Return the (x, y) coordinate for the center point of the cell that contains the specified text.  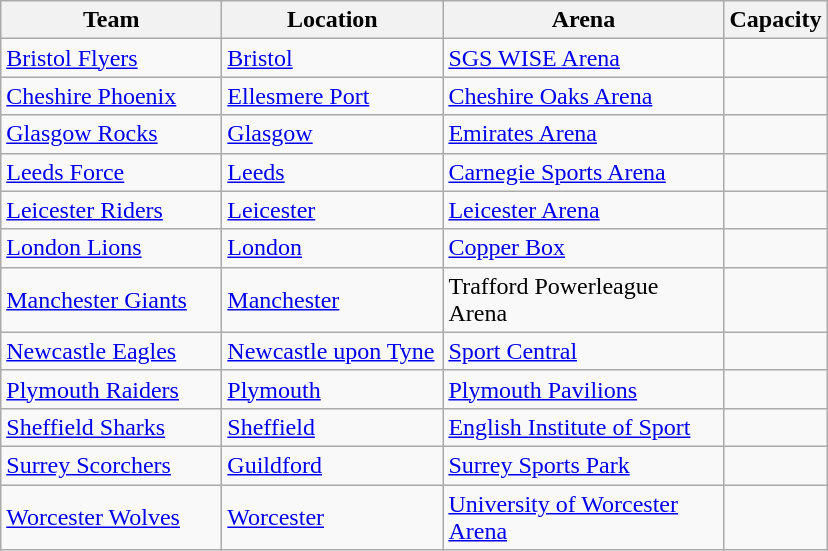
Manchester (332, 300)
Leeds Force (112, 172)
Guildford (332, 465)
Newcastle upon Tyne (332, 351)
Surrey Sports Park (584, 465)
Leeds (332, 172)
Cheshire Phoenix (112, 96)
Leicester (332, 210)
SGS WISE Arena (584, 58)
Ellesmere Port (332, 96)
Worcester (332, 516)
Newcastle Eagles (112, 351)
Leicester Riders (112, 210)
Sport Central (584, 351)
Leicester Arena (584, 210)
Carnegie Sports Arena (584, 172)
Arena (584, 20)
London (332, 248)
Bristol Flyers (112, 58)
Sheffield (332, 427)
Copper Box (584, 248)
Plymouth Pavilions (584, 389)
Sheffield Sharks (112, 427)
Worcester Wolves (112, 516)
Glasgow (332, 134)
Manchester Giants (112, 300)
University of Worcester Arena (584, 516)
Team (112, 20)
Location (332, 20)
Emirates Arena (584, 134)
London Lions (112, 248)
English Institute of Sport (584, 427)
Capacity (776, 20)
Cheshire Oaks Arena (584, 96)
Glasgow Rocks (112, 134)
Surrey Scorchers (112, 465)
Plymouth (332, 389)
Bristol (332, 58)
Trafford Powerleague Arena (584, 300)
Plymouth Raiders (112, 389)
